Return [X, Y] of the center of cell containing provided text 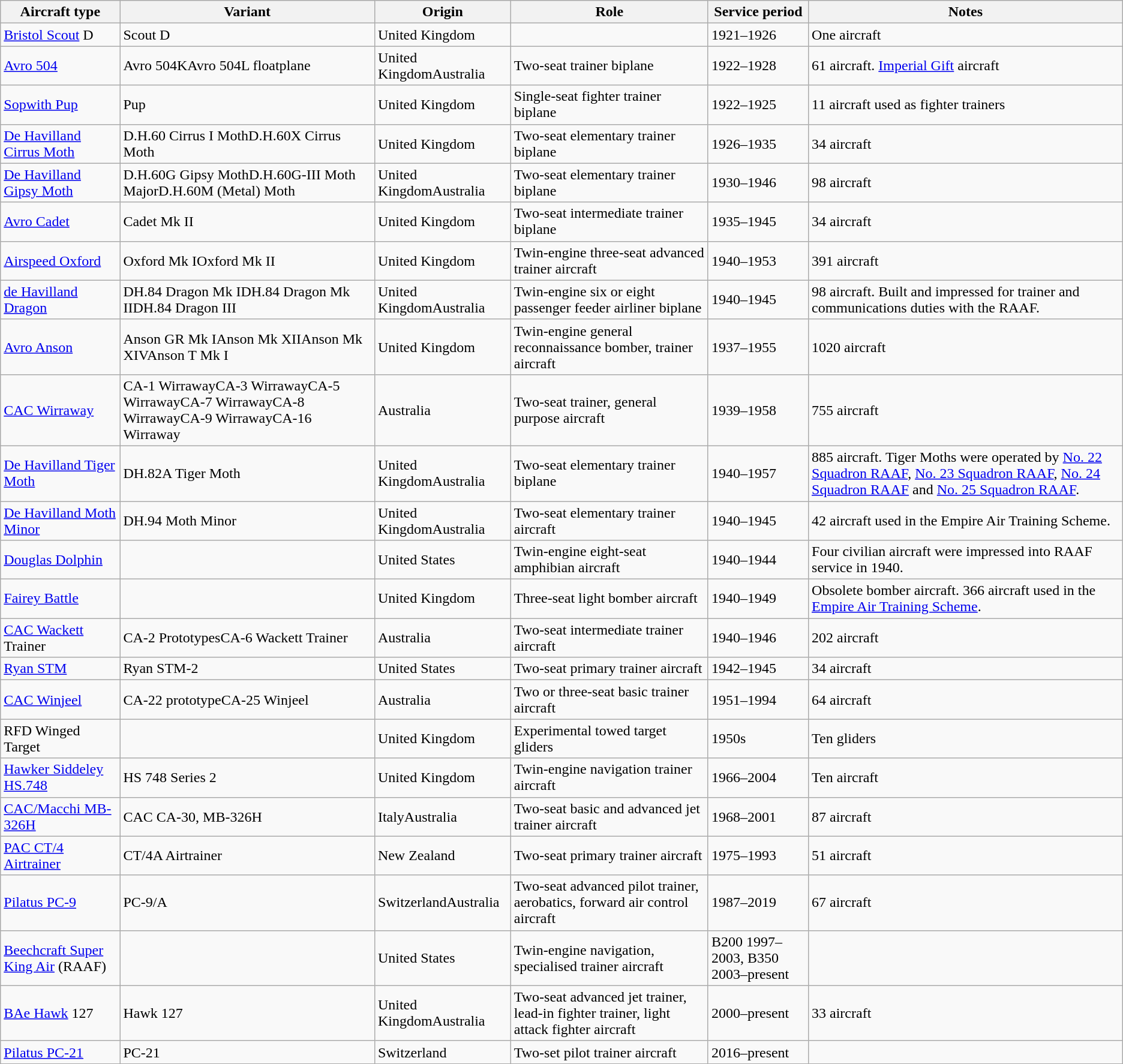
1940–1946 [758, 638]
CAC Wackett Trainer [60, 638]
Twin-engine six or eight passenger feeder airliner biplane [609, 300]
Beechcraft Super King Air (RAAF) [60, 958]
Notes [966, 12]
Ryan STM-2 [247, 669]
D.H.60G Gipsy MothD.H.60G-III Moth MajorD.H.60M (Metal) Moth [247, 182]
CAC CA-30, MB-326H [247, 817]
Single-seat fighter trainer biplane [609, 104]
Two-seat elementary trainer aircraft [609, 521]
Service period [758, 12]
Fairey Battle [60, 599]
De Havilland Gipsy Moth [60, 182]
Twin-engine navigation trainer aircraft [609, 777]
11 aircraft used as fighter trainers [966, 104]
1975–1993 [758, 855]
1937–1955 [758, 347]
New Zealand [443, 855]
B200 1997–2003, B350 2003–present [758, 958]
1950s [758, 739]
Two-seat intermediate trainer aircraft [609, 638]
Two-seat intermediate trainer biplane [609, 222]
Twin-engine navigation, specialised trainer aircraft [609, 958]
Pilatus PC-9 [60, 903]
ItalyAustralia [443, 817]
Airspeed Oxford [60, 260]
D.H.60 Cirrus I MothD.H.60X Cirrus Moth [247, 144]
One aircraft [966, 35]
DH.84 Dragon Mk IDH.84 Dragon Mk IIDH.84 Dragon III [247, 300]
61 aircraft. Imperial Gift aircraft [966, 66]
Experimental towed target gliders [609, 739]
Two-seat trainer, general purpose aircraft [609, 410]
1921–1926 [758, 35]
Cadet Mk II [247, 222]
2016–present [758, 1052]
Four civilian aircraft were impressed into RAAF service in 1940. [966, 560]
Pup [247, 104]
Two-seat basic and advanced jet trainer aircraft [609, 817]
DH.82A Tiger Moth [247, 473]
Sopwith Pup [60, 104]
DH.94 Moth Minor [247, 521]
Twin-engine three-seat advanced trainer aircraft [609, 260]
BAe Hawk 127 [60, 1013]
1987–2019 [758, 903]
98 aircraft. Built and impressed for trainer and communications duties with the RAAF. [966, 300]
PC-9/A [247, 903]
Bristol Scout D [60, 35]
755 aircraft [966, 410]
51 aircraft [966, 855]
1930–1946 [758, 182]
PC-21 [247, 1052]
Two or three-seat basic trainer aircraft [609, 699]
Oxford Mk IOxford Mk II [247, 260]
CAC Winjeel [60, 699]
Twin-engine general reconnaissance bomber, trainer aircraft [609, 347]
Two-set pilot trainer aircraft [609, 1052]
Two-seat advanced jet trainer, lead-in fighter trainer, light attack fighter aircraft [609, 1013]
SwitzerlandAustralia [443, 903]
1951–1994 [758, 699]
64 aircraft [966, 699]
Scout D [247, 35]
CAC/Macchi MB-326H [60, 817]
CAC Wirraway [60, 410]
PAC CT/4 Airtrainer [60, 855]
885 aircraft. Tiger Moths were operated by No. 22 Squadron RAAF, No. 23 Squadron RAAF, No. 24 Squadron RAAF and No. 25 Squadron RAAF. [966, 473]
1940–1953 [758, 260]
1935–1945 [758, 222]
1942–1945 [758, 669]
Three-seat light bomber aircraft [609, 599]
Variant [247, 12]
Ten gliders [966, 739]
Origin [443, 12]
Avro Anson [60, 347]
42 aircraft used in the Empire Air Training Scheme. [966, 521]
de Havilland Dragon [60, 300]
33 aircraft [966, 1013]
1020 aircraft [966, 347]
CT/4A Airtrainer [247, 855]
Obsolete bomber aircraft. 366 aircraft used in the Empire Air Training Scheme. [966, 599]
RFD Winged Target [60, 739]
1939–1958 [758, 410]
Switzerland [443, 1052]
391 aircraft [966, 260]
Avro 504 [60, 66]
Two-seat advanced pilot trainer, aerobatics, forward air control aircraft [609, 903]
202 aircraft [966, 638]
98 aircraft [966, 182]
Twin-engine eight-seat amphibian aircraft [609, 560]
87 aircraft [966, 817]
HS 748 Series 2 [247, 777]
Aircraft type [60, 12]
CA-1 WirrawayCA-3 WirrawayCA-5 WirrawayCA-7 WirrawayCA-8 WirrawayCA-9 WirrawayCA-16 Wirraway [247, 410]
1940–1949 [758, 599]
1922–1928 [758, 66]
Hawker Siddeley HS.748 [60, 777]
Role [609, 12]
2000–present [758, 1013]
Pilatus PC-21 [60, 1052]
Douglas Dolphin [60, 560]
Avro 504KAvro 504L floatplane [247, 66]
1922–1925 [758, 104]
1966–2004 [758, 777]
Avro Cadet [60, 222]
67 aircraft [966, 903]
Anson GR Mk IAnson Mk XIIAnson Mk XIVAnson T Mk I [247, 347]
Ten aircraft [966, 777]
Two-seat trainer biplane [609, 66]
Hawk 127 [247, 1013]
1940–1957 [758, 473]
1940–1944 [758, 560]
De Havilland Tiger Moth [60, 473]
1926–1935 [758, 144]
1968–2001 [758, 817]
Ryan STM [60, 669]
CA-22 prototypeCA-25 Winjeel [247, 699]
De Havilland Cirrus Moth [60, 144]
CA-2 PrototypesCA-6 Wackett Trainer [247, 638]
De Havilland Moth Minor [60, 521]
